Find where the given text appears and provide that cell's center as [X, Y] coordinate. 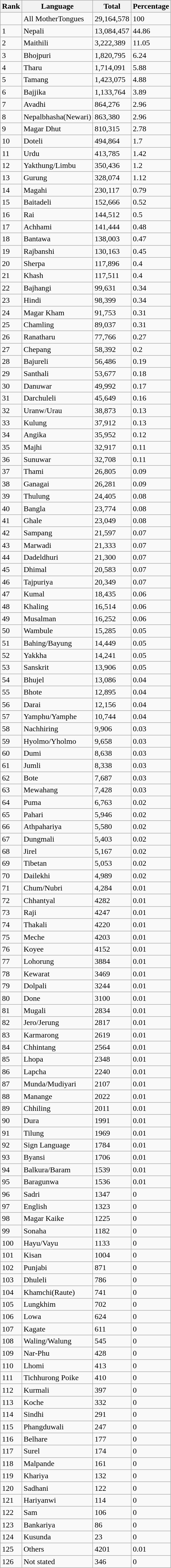
64 [11, 802]
Magar Kham [57, 312]
1133 [112, 1243]
39 [11, 496]
0.48 [151, 227]
Bangla [57, 508]
Jero/Jerung [57, 1023]
Khash [57, 276]
15 [11, 202]
810,315 [112, 129]
Mewahang [57, 790]
Sanskrit [57, 668]
Kulung [57, 423]
161 [112, 1463]
494,864 [112, 141]
41 [11, 521]
0.79 [151, 190]
1182 [112, 1231]
177 [112, 1439]
9 [11, 129]
Chhintang [57, 1047]
16,514 [112, 606]
0.47 [151, 239]
9,658 [112, 741]
57 [11, 716]
4282 [112, 900]
Rai [57, 215]
98,399 [112, 300]
4.88 [151, 80]
Avadhi [57, 104]
Pahari [57, 815]
702 [112, 1304]
29 [11, 374]
37 [11, 472]
144,512 [112, 215]
29,164,578 [112, 19]
Lowa [57, 1316]
4 [11, 68]
3884 [112, 962]
Magar Kaike [57, 1219]
118 [11, 1463]
0.16 [151, 398]
65 [11, 815]
1.12 [151, 178]
3 [11, 55]
21,300 [112, 558]
Total [112, 6]
40 [11, 508]
82 [11, 1023]
Yakthung/Limbu [57, 166]
Sam [57, 1512]
0.12 [151, 435]
10,744 [112, 716]
Maithili [57, 43]
20,349 [112, 582]
101 [11, 1255]
Puma [57, 802]
2022 [112, 1096]
Bajhangi [57, 288]
Kewarat [57, 974]
99,631 [112, 288]
Kurmali [57, 1390]
5.88 [151, 68]
4,284 [112, 888]
Sign Language [57, 1145]
77 [11, 962]
Nepali [57, 31]
Karmarong [57, 1035]
21,333 [112, 545]
Bahing/Bayung [57, 643]
59 [11, 741]
141,444 [112, 227]
74 [11, 925]
47 [11, 594]
61 [11, 766]
Kumal [57, 594]
92 [11, 1145]
1.7 [151, 141]
871 [112, 1268]
863,380 [112, 116]
25 [11, 325]
8,338 [112, 766]
28 [11, 362]
68 [11, 851]
1,133,764 [112, 92]
27 [11, 349]
Gurung [57, 178]
Musalman [57, 619]
56,486 [112, 362]
4152 [112, 949]
2619 [112, 1035]
350,436 [112, 166]
48 [11, 606]
2240 [112, 1072]
152,666 [112, 202]
Achhami [57, 227]
5,946 [112, 815]
97 [11, 1206]
Lapcha [57, 1072]
6.24 [151, 55]
328,074 [112, 178]
5 [11, 80]
Ghale [57, 521]
94 [11, 1170]
17 [11, 227]
18 [11, 239]
Byansi [57, 1158]
1706 [112, 1158]
Dolpali [57, 986]
Percentage [151, 6]
71 [11, 888]
English [57, 1206]
Chepang [57, 349]
6,763 [112, 802]
Bhujel [57, 680]
54 [11, 680]
89 [11, 1108]
Khamchi(Raute) [57, 1292]
20 [11, 263]
95 [11, 1182]
413 [112, 1366]
43 [11, 545]
111 [11, 1378]
26,805 [112, 472]
Malpande [57, 1463]
741 [112, 1292]
Hyolmo/Yholmo [57, 741]
70 [11, 876]
Manange [57, 1096]
Marwadi [57, 545]
10 [11, 141]
90 [11, 1121]
Magahi [57, 190]
Rank [11, 6]
0.52 [151, 202]
32 [11, 410]
2817 [112, 1023]
Hariyanwi [57, 1500]
413,785 [112, 153]
Yakkha [57, 655]
75 [11, 937]
34 [11, 435]
Jirel [57, 851]
Dura [57, 1121]
Danuwar [57, 386]
0.19 [151, 362]
Jumli [57, 766]
102 [11, 1268]
38,873 [112, 410]
247 [112, 1427]
624 [112, 1316]
42 [11, 533]
Hayu/Vayu [57, 1243]
31 [11, 398]
3100 [112, 998]
Wambule [57, 631]
Bantawa [57, 239]
117,896 [112, 263]
Thakali [57, 925]
45,649 [112, 398]
125 [11, 1549]
116 [11, 1439]
3244 [112, 986]
14,449 [112, 643]
Dhuleli [57, 1280]
Darai [57, 704]
23,774 [112, 508]
123 [11, 1525]
Kagate [57, 1329]
Uranw/Urau [57, 410]
77,766 [112, 337]
1323 [112, 1206]
2.78 [151, 129]
Rajbanshi [57, 251]
Lhopa [57, 1059]
Bhojpuri [57, 55]
Tharu [57, 68]
78 [11, 974]
58,392 [112, 349]
Sadhani [57, 1488]
58 [11, 729]
332 [112, 1402]
174 [112, 1451]
53 [11, 668]
21,597 [112, 533]
Yamphu/Yamphe [57, 716]
15,285 [112, 631]
8,638 [112, 753]
Magar Dhut [57, 129]
1 [11, 31]
Lohorung [57, 962]
Tilung [57, 1133]
35 [11, 447]
1,820,795 [112, 55]
3.89 [151, 92]
18,435 [112, 594]
Surel [57, 1451]
52 [11, 655]
1536 [112, 1182]
109 [11, 1353]
46 [11, 582]
Language [57, 6]
2564 [112, 1047]
16 [11, 215]
Angika [57, 435]
3,222,389 [112, 43]
Sonaha [57, 1231]
Doteli [57, 141]
20,583 [112, 570]
Tibetan [57, 863]
32,917 [112, 447]
1969 [112, 1133]
62 [11, 778]
Dhimal [57, 570]
120 [11, 1488]
36 [11, 459]
Kusunda [57, 1537]
2 [11, 43]
Nar-Phu [57, 1353]
Munda/Mudiyari [57, 1084]
108 [11, 1341]
119 [11, 1476]
85 [11, 1059]
0.5 [151, 215]
83 [11, 1035]
103 [11, 1280]
611 [112, 1329]
49,992 [112, 386]
Bankariya [57, 1525]
2834 [112, 1010]
81 [11, 1010]
24,405 [112, 496]
Majhi [57, 447]
117,511 [112, 276]
1.2 [151, 166]
13,084,457 [112, 31]
80 [11, 998]
51 [11, 643]
Sindhi [57, 1415]
69 [11, 863]
98 [11, 1219]
44 [11, 558]
1347 [112, 1194]
Tamang [57, 80]
Dailekhi [57, 876]
26 [11, 337]
55 [11, 692]
107 [11, 1329]
397 [112, 1390]
76 [11, 949]
35,952 [112, 435]
1539 [112, 1170]
4203 [112, 937]
Thulung [57, 496]
Belhare [57, 1439]
4201 [112, 1549]
Raji [57, 912]
Not stated [57, 1562]
Mugali [57, 1010]
Urdu [57, 153]
89,037 [112, 325]
12,895 [112, 692]
Baitadeli [57, 202]
21 [11, 276]
91 [11, 1133]
Santhali [57, 374]
Khaling [57, 606]
0.27 [151, 337]
Sampang [57, 533]
4247 [112, 912]
38 [11, 484]
88 [11, 1096]
Khariya [57, 1476]
4220 [112, 925]
7,428 [112, 790]
45 [11, 570]
66 [11, 827]
126 [11, 1562]
Phangduwali [57, 1427]
Bhote [57, 692]
Dumi [57, 753]
44.86 [151, 31]
121 [11, 1500]
5,580 [112, 827]
23,049 [112, 521]
Chhiling [57, 1108]
2011 [112, 1108]
79 [11, 986]
5,053 [112, 863]
Lhomi [57, 1366]
Sadri [57, 1194]
33 [11, 423]
1.42 [151, 153]
84 [11, 1047]
112 [11, 1390]
138,003 [112, 239]
130,163 [112, 251]
Tichhurong Poike [57, 1378]
50 [11, 631]
864,276 [112, 104]
124 [11, 1537]
13,906 [112, 668]
63 [11, 790]
30 [11, 386]
117 [11, 1451]
Others [57, 1549]
0.17 [151, 386]
11 [11, 153]
53,677 [112, 374]
Lungkhim [57, 1304]
37,912 [112, 423]
All MotherTongues [57, 19]
Done [57, 998]
8 [11, 116]
Sunuwar [57, 459]
22 [11, 288]
49 [11, 619]
24 [11, 312]
4,989 [112, 876]
1004 [112, 1255]
Nepalbhasha(Newari) [57, 116]
14 [11, 190]
12,156 [112, 704]
Balkura/Baram [57, 1170]
1225 [112, 1219]
428 [112, 1353]
Nachhiring [57, 729]
Darchuleli [57, 398]
7,687 [112, 778]
60 [11, 753]
67 [11, 839]
105 [11, 1304]
13 [11, 178]
11.05 [151, 43]
Thami [57, 472]
12 [11, 166]
Athpahariya [57, 827]
1,423,075 [112, 80]
7 [11, 104]
5,403 [112, 839]
Chamling [57, 325]
19 [11, 251]
87 [11, 1084]
Ganagai [57, 484]
Bote [57, 778]
0.45 [151, 251]
32,708 [112, 459]
291 [112, 1415]
Meche [57, 937]
Tajpuriya [57, 582]
132 [112, 1476]
2348 [112, 1059]
1784 [112, 1145]
346 [112, 1562]
Sherpa [57, 263]
2107 [112, 1084]
230,117 [112, 190]
56 [11, 704]
104 [11, 1292]
73 [11, 912]
Bajjika [57, 92]
13,086 [112, 680]
Chhantyal [57, 900]
1,714,091 [112, 68]
26,281 [112, 484]
786 [112, 1280]
6 [11, 92]
0.18 [151, 374]
14,241 [112, 655]
Koche [57, 1402]
Baragunwa [57, 1182]
110 [11, 1366]
Kisan [57, 1255]
0.2 [151, 349]
1991 [112, 1121]
Waling/Walung [57, 1341]
Dungmali [57, 839]
93 [11, 1158]
5,167 [112, 851]
Koyee [57, 949]
72 [11, 900]
16,252 [112, 619]
Hindi [57, 300]
99 [11, 1231]
Punjabi [57, 1268]
96 [11, 1194]
410 [112, 1378]
Bajureli [57, 362]
545 [112, 1341]
Dadeldhuri [57, 558]
9,906 [112, 729]
3469 [112, 974]
115 [11, 1427]
91,753 [112, 312]
113 [11, 1402]
Ranatharu [57, 337]
Chum/Nubri [57, 888]
